Scan for the cell matching the given text and deliver its [X, Y] coordinate at center. 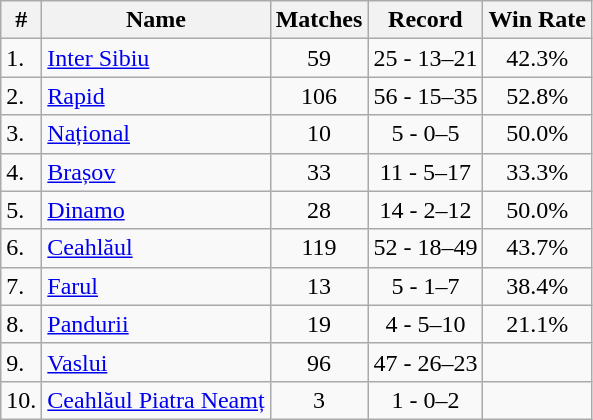
Rapid [156, 96]
Matches [319, 20]
56 - 15–35 [426, 96]
119 [319, 248]
33.3% [538, 172]
6. [22, 248]
Inter Sibiu [156, 58]
59 [319, 58]
# [22, 20]
Dinamo [156, 210]
3. [22, 134]
96 [319, 362]
43.7% [538, 248]
7. [22, 286]
10 [319, 134]
5. [22, 210]
2. [22, 96]
Name [156, 20]
21.1% [538, 324]
Ceahlăul [156, 248]
14 - 2–12 [426, 210]
13 [319, 286]
Pandurii [156, 324]
3 [319, 400]
19 [319, 324]
Farul [156, 286]
Win Rate [538, 20]
1. [22, 58]
Ceahlăul Piatra Neamț [156, 400]
11 - 5–17 [426, 172]
33 [319, 172]
4. [22, 172]
52.8% [538, 96]
28 [319, 210]
25 - 13–21 [426, 58]
38.4% [538, 286]
1 - 0–2 [426, 400]
47 - 26–23 [426, 362]
Național [156, 134]
106 [319, 96]
4 - 5–10 [426, 324]
5 - 1–7 [426, 286]
Brașov [156, 172]
52 - 18–49 [426, 248]
8. [22, 324]
Record [426, 20]
9. [22, 362]
10. [22, 400]
5 - 0–5 [426, 134]
Vaslui [156, 362]
42.3% [538, 58]
